From the cell containing the given text, extract its center point as (X, Y) coordinate. 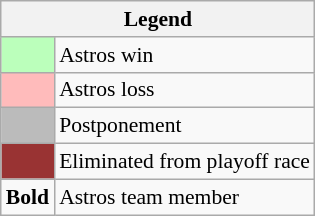
Bold (28, 197)
Astros loss (184, 90)
Astros team member (184, 197)
Legend (158, 19)
Astros win (184, 55)
Postponement (184, 126)
Eliminated from playoff race (184, 162)
